Provide the (x, y) coordinate of the cell's center where the given text is located.  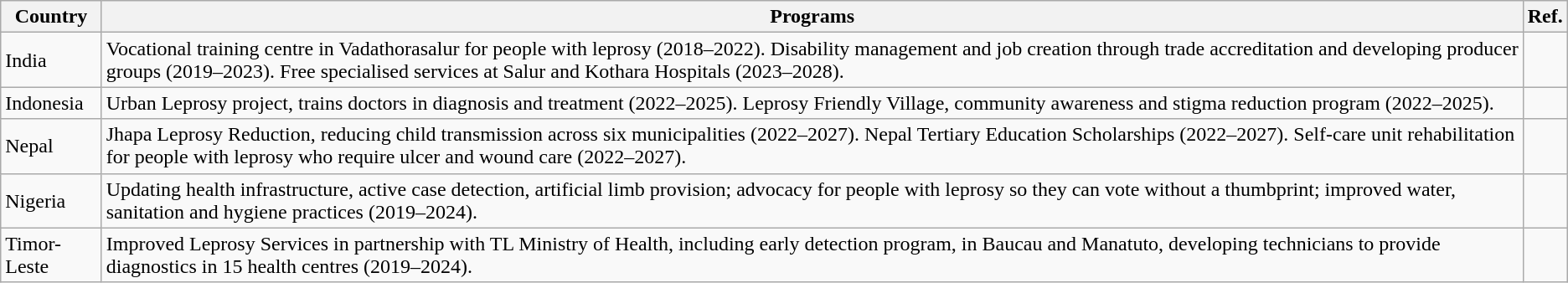
Nigeria (51, 201)
Indonesia (51, 103)
Ref. (1545, 17)
Programs (812, 17)
Timor-Leste (51, 255)
Country (51, 17)
Nepal (51, 146)
India (51, 60)
